Determine the (x, y) coordinate at the center of the cell enclosing the given text.  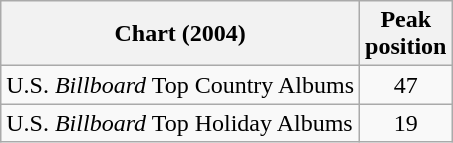
Chart (2004) (180, 34)
Peakposition (406, 34)
47 (406, 85)
19 (406, 123)
U.S. Billboard Top Country Albums (180, 85)
U.S. Billboard Top Holiday Albums (180, 123)
